Find where the given text appears and provide that cell's center as (x, y) coordinate. 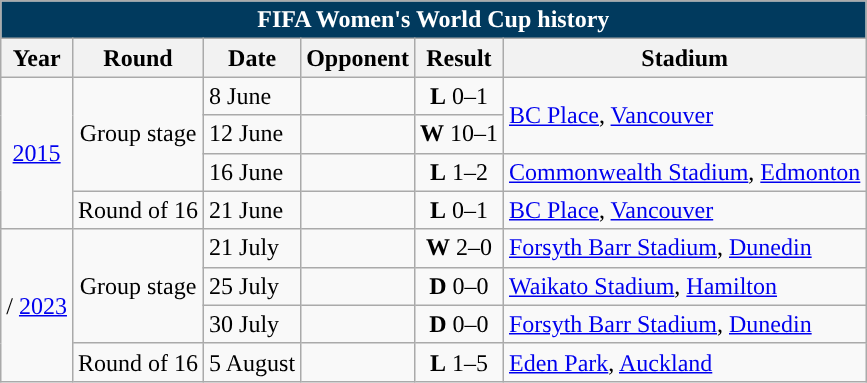
21 July (252, 248)
Year (37, 58)
16 June (252, 172)
Date (252, 58)
FIFA Women's World Cup history (434, 20)
Eden Park, Auckland (684, 362)
L 1–2 (458, 172)
/ 2023 (37, 305)
L 1–5 (458, 362)
12 June (252, 134)
Result (458, 58)
8 June (252, 96)
Commonwealth Stadium, Edmonton (684, 172)
Stadium (684, 58)
Round (138, 58)
Opponent (358, 58)
25 July (252, 286)
W 2–0 (458, 248)
W 10–1 (458, 134)
30 July (252, 324)
21 June (252, 210)
2015 (37, 153)
Waikato Stadium, Hamilton (684, 286)
5 August (252, 362)
